Extract the (x, y) coordinate from the center of the cell holding the provided text.  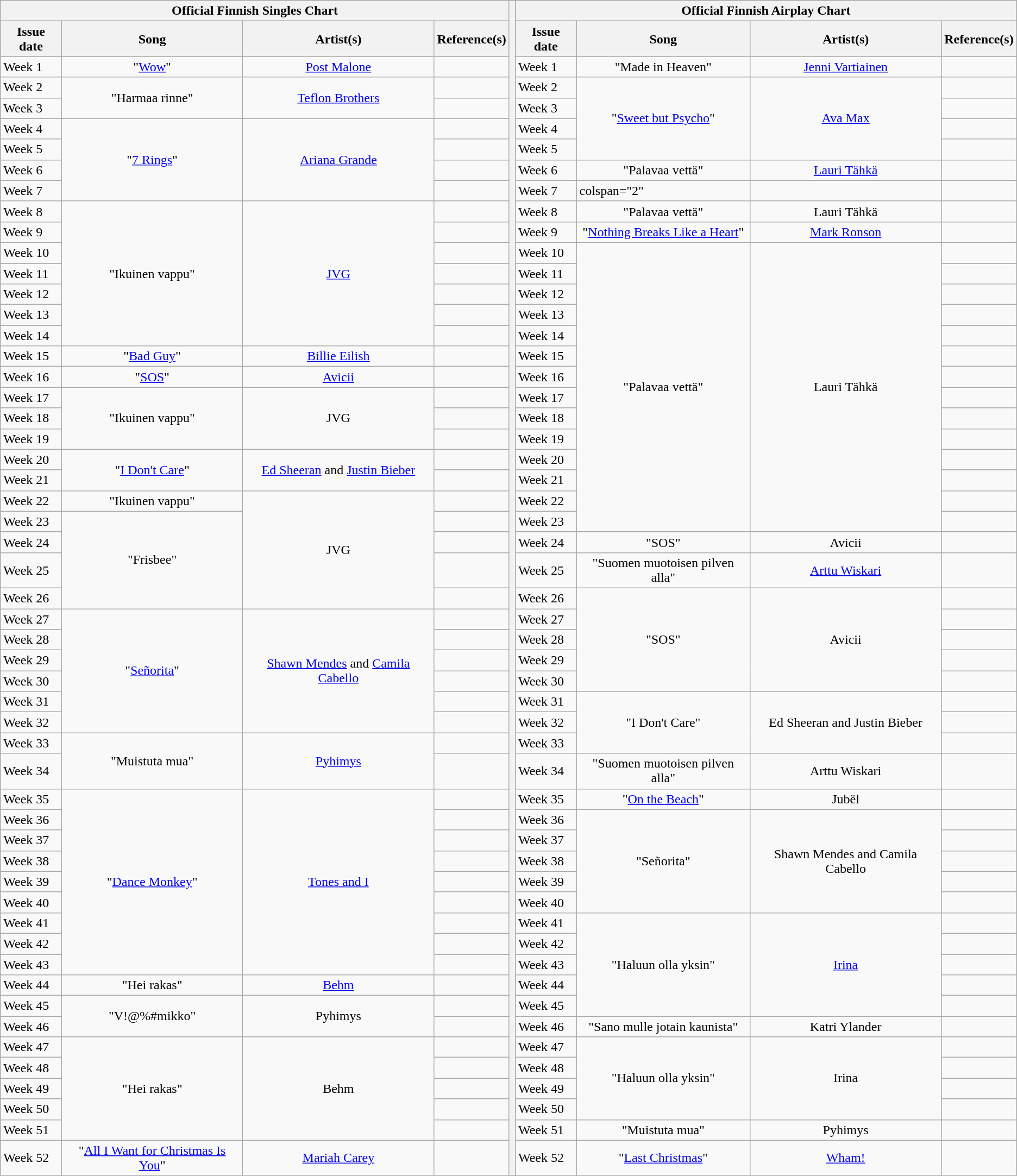
"Made in Heaven" (663, 67)
Official Finnish Singles Chart (255, 11)
Billie Eilish (338, 356)
"Dance Monkey" (152, 882)
Jenni Vartiainen (846, 67)
"Harmaa rinne" (152, 98)
Post Malone (338, 67)
Katri Ylander (846, 1027)
Wham! (846, 1158)
Teflon Brothers (338, 98)
Tones and I (338, 882)
Ava Max (846, 118)
Official Finnish Airplay Chart (766, 11)
"On the Beach" (663, 799)
"7 Rings" (152, 160)
"All I Want for Christmas Is You" (152, 1158)
"Nothing Breaks Like a Heart" (663, 232)
"Wow" (152, 67)
Ariana Grande (338, 160)
Mark Ronson (846, 232)
"Last Christmas" (663, 1158)
"Frisbee" (152, 559)
"Sweet but Psycho" (663, 118)
"V!@%#mikko" (152, 1016)
Jubël (846, 799)
Mariah Carey (338, 1158)
colspan="2" (663, 191)
"Bad Guy" (152, 356)
"Sano mulle jotain kaunista" (663, 1027)
